Return (x, y) of the center of cell containing provided text 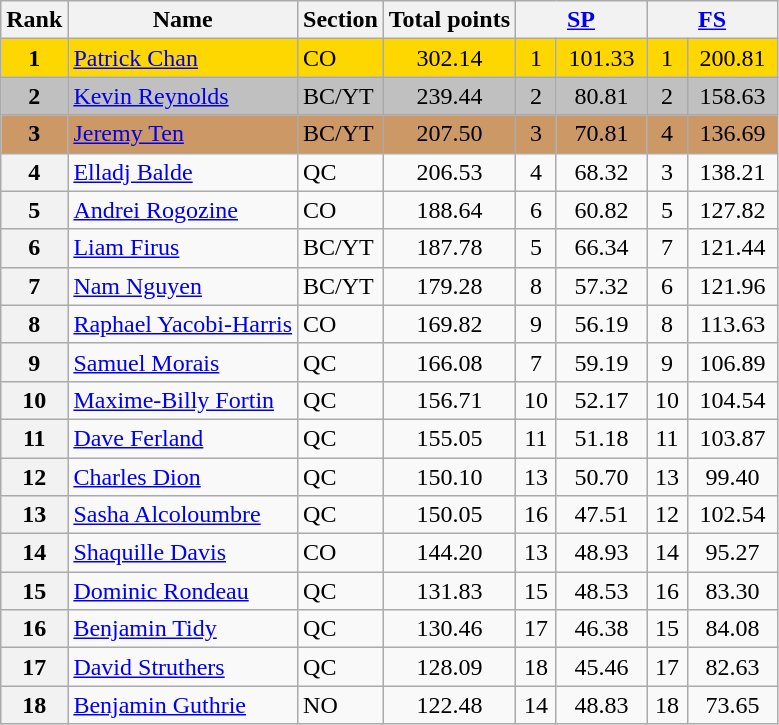
144.20 (449, 553)
179.28 (449, 286)
Nam Nguyen (183, 286)
46.38 (601, 629)
130.46 (449, 629)
50.70 (601, 477)
Liam Firus (183, 248)
83.30 (733, 591)
59.19 (601, 362)
73.65 (733, 705)
136.69 (733, 134)
52.17 (601, 400)
Dave Ferland (183, 438)
200.81 (733, 58)
Jeremy Ten (183, 134)
Charles Dion (183, 477)
169.82 (449, 324)
60.82 (601, 210)
113.63 (733, 324)
138.21 (733, 172)
156.71 (449, 400)
101.33 (601, 58)
Section (341, 20)
122.48 (449, 705)
48.53 (601, 591)
188.64 (449, 210)
239.44 (449, 96)
103.87 (733, 438)
48.83 (601, 705)
Kevin Reynolds (183, 96)
207.50 (449, 134)
70.81 (601, 134)
Total points (449, 20)
80.81 (601, 96)
302.14 (449, 58)
66.34 (601, 248)
187.78 (449, 248)
Raphael Yacobi-Harris (183, 324)
131.83 (449, 591)
Elladj Balde (183, 172)
82.63 (733, 667)
56.19 (601, 324)
68.32 (601, 172)
121.44 (733, 248)
206.53 (449, 172)
95.27 (733, 553)
121.96 (733, 286)
Rank (34, 20)
150.05 (449, 515)
99.40 (733, 477)
Name (183, 20)
NO (341, 705)
150.10 (449, 477)
David Struthers (183, 667)
106.89 (733, 362)
102.54 (733, 515)
48.93 (601, 553)
45.46 (601, 667)
Maxime-Billy Fortin (183, 400)
Shaquille Davis (183, 553)
Benjamin Guthrie (183, 705)
127.82 (733, 210)
84.08 (733, 629)
Patrick Chan (183, 58)
Andrei Rogozine (183, 210)
57.32 (601, 286)
Dominic Rondeau (183, 591)
158.63 (733, 96)
51.18 (601, 438)
Samuel Morais (183, 362)
47.51 (601, 515)
166.08 (449, 362)
Sasha Alcoloumbre (183, 515)
155.05 (449, 438)
Benjamin Tidy (183, 629)
FS (712, 20)
SP (582, 20)
104.54 (733, 400)
128.09 (449, 667)
